Capture the cell that displays the provided text and extract its (X, Y) central coordinate. 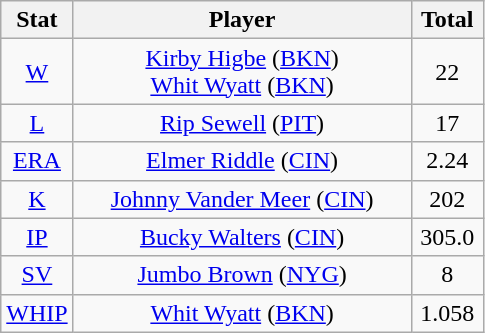
L (37, 123)
1.058 (447, 313)
ERA (37, 161)
Elmer Riddle (CIN) (242, 161)
WHIP (37, 313)
W (37, 72)
202 (447, 199)
22 (447, 72)
SV (37, 275)
Kirby Higbe (BKN)Whit Wyatt (BKN) (242, 72)
Stat (37, 20)
2.24 (447, 161)
Johnny Vander Meer (CIN) (242, 199)
Rip Sewell (PIT) (242, 123)
Jumbo Brown (NYG) (242, 275)
Player (242, 20)
Bucky Walters (CIN) (242, 237)
305.0 (447, 237)
Total (447, 20)
Whit Wyatt (BKN) (242, 313)
K (37, 199)
IP (37, 237)
17 (447, 123)
8 (447, 275)
